Capture the cell that displays the provided text and extract its (x, y) central coordinate. 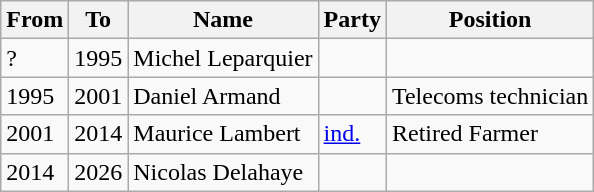
ind. (352, 134)
? (35, 58)
Retired Farmer (490, 134)
Michel Leparquier (223, 58)
Daniel Armand (223, 96)
To (98, 20)
Name (223, 20)
Position (490, 20)
Maurice Lambert (223, 134)
Nicolas Delahaye (223, 172)
Telecoms technician (490, 96)
From (35, 20)
2026 (98, 172)
Party (352, 20)
